Return the (X, Y) coordinate for the center point of the cell that contains the specified text.  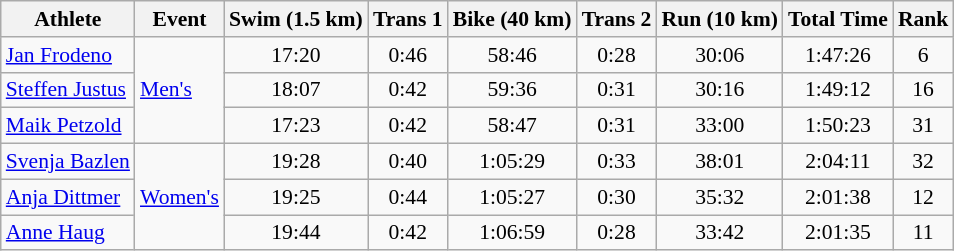
1:50:23 (838, 126)
16 (924, 90)
59:36 (512, 90)
Anne Haug (68, 233)
33:00 (719, 126)
1:47:26 (838, 55)
12 (924, 197)
19:44 (296, 233)
30:06 (719, 55)
17:20 (296, 55)
38:01 (719, 162)
0:46 (408, 55)
Men's (180, 90)
Maik Petzold (68, 126)
0:44 (408, 197)
1:49:12 (838, 90)
Rank (924, 19)
1:06:59 (512, 233)
0:40 (408, 162)
6 (924, 55)
Swim (1.5 km) (296, 19)
32 (924, 162)
19:25 (296, 197)
Athlete (68, 19)
58:47 (512, 126)
Trans 2 (617, 19)
Svenja Bazlen (68, 162)
0:33 (617, 162)
1:05:29 (512, 162)
18:07 (296, 90)
2:01:38 (838, 197)
11 (924, 233)
Trans 1 (408, 19)
30:16 (719, 90)
2:04:11 (838, 162)
19:28 (296, 162)
31 (924, 126)
35:32 (719, 197)
Total Time (838, 19)
Jan Frodeno (68, 55)
Event (180, 19)
Run (10 km) (719, 19)
Steffen Justus (68, 90)
Women's (180, 198)
Bike (40 km) (512, 19)
2:01:35 (838, 233)
17:23 (296, 126)
58:46 (512, 55)
Anja Dittmer (68, 197)
1:05:27 (512, 197)
33:42 (719, 233)
0:30 (617, 197)
